Locate the cell with the specified text and output its [X, Y] center coordinate. 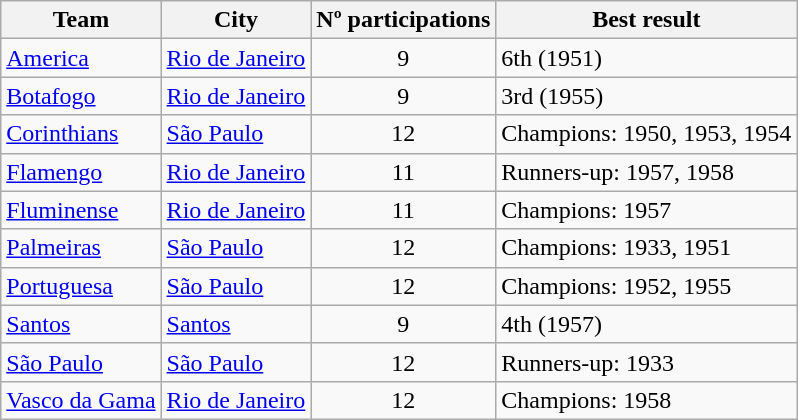
Champions: 1950, 1953, 1954 [646, 134]
Portuguesa [81, 286]
Champions: 1952, 1955 [646, 286]
America [81, 58]
3rd (1955) [646, 96]
Team [81, 20]
Runners-up: 1933 [646, 362]
Botafogo [81, 96]
City [236, 20]
Fluminense [81, 210]
Champions: 1958 [646, 400]
Nº participations [404, 20]
4th (1957) [646, 324]
Flamengo [81, 172]
Runners-up: 1957, 1958 [646, 172]
Champions: 1957 [646, 210]
Corinthians [81, 134]
Palmeiras [81, 248]
Champions: 1933, 1951 [646, 248]
Best result [646, 20]
Vasco da Gama [81, 400]
6th (1951) [646, 58]
